Search for the cell housing the specified text and yield its [x, y] center coordinate. 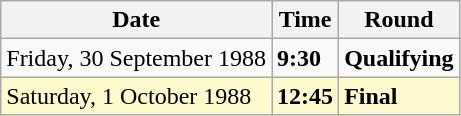
12:45 [306, 96]
Qualifying [399, 58]
Friday, 30 September 1988 [136, 58]
Time [306, 20]
Saturday, 1 October 1988 [136, 96]
9:30 [306, 58]
Date [136, 20]
Round [399, 20]
Final [399, 96]
